Identify which cell holds the provided text, then report its [x, y] central coordinate. 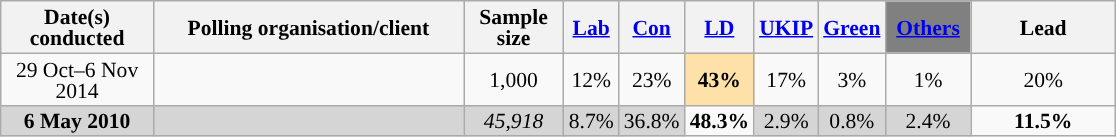
29 Oct–6 Nov 2014 [78, 79]
2.9% [786, 120]
23% [652, 79]
43% [720, 79]
1% [928, 79]
Date(s)conducted [78, 27]
48.3% [720, 120]
17% [786, 79]
3% [852, 79]
Others [928, 27]
6 May 2010 [78, 120]
Con [652, 27]
11.5% [1044, 120]
Green [852, 27]
Lab [592, 27]
UKIP [786, 27]
Lead [1044, 27]
Sample size [514, 27]
45,918 [514, 120]
2.4% [928, 120]
12% [592, 79]
LD [720, 27]
Polling organisation/client [308, 27]
36.8% [652, 120]
0.8% [852, 120]
1,000 [514, 79]
20% [1044, 79]
8.7% [592, 120]
